Capture the cell that displays the provided text and extract its (x, y) central coordinate. 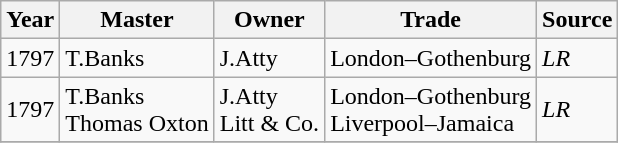
T.Banks (137, 58)
Owner (269, 20)
Master (137, 20)
London–Gothenburg (431, 58)
London–GothenburgLiverpool–Jamaica (431, 110)
Trade (431, 20)
J.AttyLitt & Co. (269, 110)
Source (578, 20)
T.BanksThomas Oxton (137, 110)
J.Atty (269, 58)
Year (30, 20)
